Identify which cell holds the provided text, then report its [x, y] central coordinate. 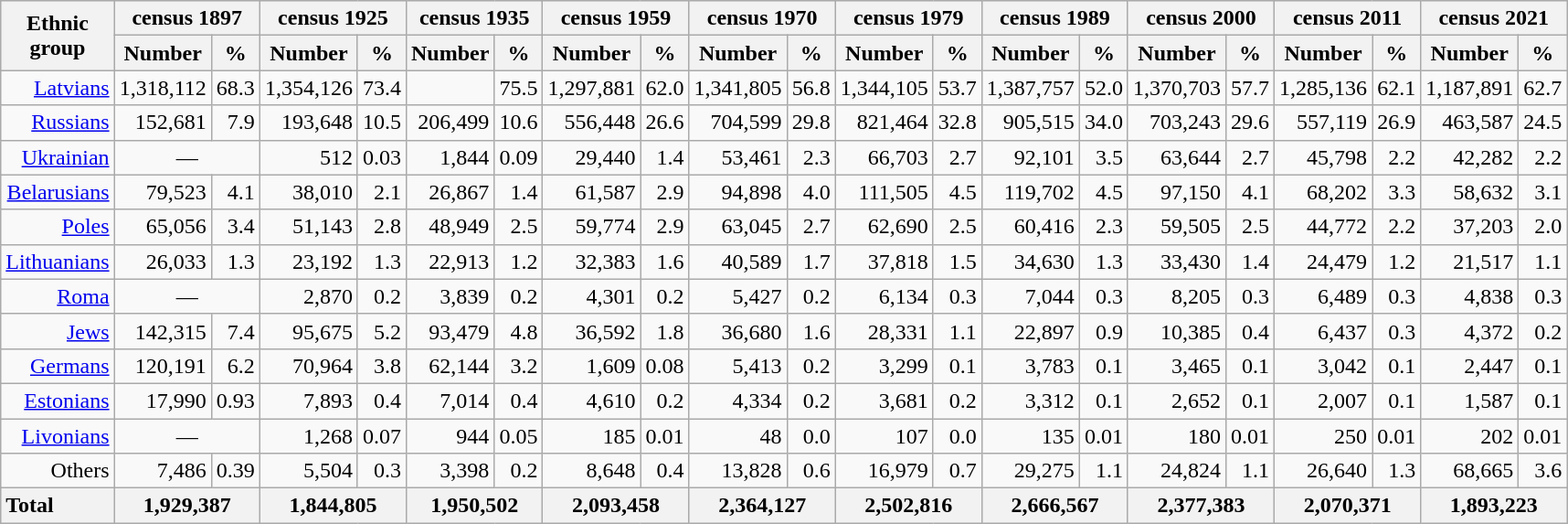
6.2 [236, 366]
1,950,502 [473, 506]
census 1897 [186, 18]
23,192 [309, 262]
21,517 [1469, 262]
58,632 [1469, 192]
36,592 [592, 331]
4,838 [1469, 296]
44,772 [1323, 227]
2,377,383 [1201, 506]
62.1 [1396, 88]
0.08 [665, 366]
8,205 [1177, 296]
3.3 [1396, 192]
2,364,127 [762, 506]
3,299 [885, 366]
95,675 [309, 331]
93,479 [450, 331]
5,504 [309, 471]
26,640 [1323, 471]
Belarusians [58, 192]
94,898 [738, 192]
census 1979 [908, 18]
37,818 [885, 262]
63,045 [738, 227]
2,070,371 [1348, 506]
944 [450, 436]
557,119 [1323, 123]
3,839 [450, 296]
1.8 [665, 331]
703,243 [1177, 123]
75.5 [519, 88]
29.8 [811, 123]
62,144 [450, 366]
2,447 [1469, 366]
1,187,891 [1469, 88]
34.0 [1104, 123]
7,044 [1031, 296]
Jews [58, 331]
22,897 [1031, 331]
6,489 [1323, 296]
3,398 [450, 471]
7.4 [236, 331]
463,587 [1469, 123]
97,150 [1177, 192]
10,385 [1177, 331]
census 1925 [333, 18]
704,599 [738, 123]
65,056 [163, 227]
3,312 [1031, 401]
1,297,881 [592, 88]
0.93 [236, 401]
3.6 [1542, 471]
Others [58, 471]
census 2000 [1201, 18]
Lithuanians [58, 262]
92,101 [1031, 157]
census 2011 [1348, 18]
1,387,757 [1031, 88]
1.5 [958, 262]
17,990 [163, 401]
48 [738, 436]
Livonians [58, 436]
Ethnicgroup [58, 36]
census 1959 [616, 18]
62.0 [665, 88]
32,383 [592, 262]
2,666,567 [1054, 506]
45,798 [1323, 157]
26.9 [1396, 123]
180 [1177, 436]
202 [1469, 436]
0.05 [519, 436]
1,268 [309, 436]
4.8 [519, 331]
73.4 [382, 88]
3.4 [236, 227]
66,703 [885, 157]
26,033 [163, 262]
53,461 [738, 157]
119,702 [1031, 192]
62.7 [1542, 88]
10.6 [519, 123]
57.7 [1250, 88]
1,370,703 [1177, 88]
Estonians [58, 401]
79,523 [163, 192]
Russians [58, 123]
3,465 [1177, 366]
0.03 [382, 157]
1,285,136 [1323, 88]
3.8 [382, 366]
250 [1323, 436]
26.6 [665, 123]
0.39 [236, 471]
42,282 [1469, 157]
905,515 [1031, 123]
2.0 [1542, 227]
census 1970 [762, 18]
10.5 [382, 123]
1,344,105 [885, 88]
6,134 [885, 296]
68,665 [1469, 471]
census 2021 [1494, 18]
52.0 [1104, 88]
62,690 [885, 227]
142,315 [163, 331]
4,334 [738, 401]
1,609 [592, 366]
38,010 [309, 192]
111,505 [885, 192]
53.7 [958, 88]
5,413 [738, 366]
48,949 [450, 227]
2,652 [1177, 401]
51,143 [309, 227]
1,844,805 [333, 506]
0.7 [958, 471]
61,587 [592, 192]
3.1 [1542, 192]
26,867 [450, 192]
59,505 [1177, 227]
8,648 [592, 471]
70,964 [309, 366]
185 [592, 436]
4,301 [592, 296]
3.5 [1104, 157]
2,007 [1323, 401]
0.07 [382, 436]
24,479 [1323, 262]
4.0 [811, 192]
63,644 [1177, 157]
107 [885, 436]
135 [1031, 436]
13,828 [738, 471]
census 1935 [473, 18]
24.5 [1542, 123]
40,589 [738, 262]
7,893 [309, 401]
28,331 [885, 331]
4,610 [592, 401]
22,913 [450, 262]
56.8 [811, 88]
2,502,816 [908, 506]
36,680 [738, 331]
1,354,126 [309, 88]
Poles [58, 227]
Total [58, 506]
1,587 [1469, 401]
1,341,805 [738, 88]
census 1989 [1054, 18]
1.7 [811, 262]
29,275 [1031, 471]
3.2 [519, 366]
152,681 [163, 123]
3,681 [885, 401]
2,093,458 [616, 506]
5.2 [382, 331]
68,202 [1323, 192]
7,486 [163, 471]
0.9 [1104, 331]
37,203 [1469, 227]
7.9 [236, 123]
16,979 [885, 471]
Latvians [58, 88]
29,440 [592, 157]
1,844 [450, 157]
32.8 [958, 123]
Ukrainian [58, 157]
2.8 [382, 227]
60,416 [1031, 227]
7,014 [450, 401]
1,318,112 [163, 88]
3,783 [1031, 366]
Roma [58, 296]
59,774 [592, 227]
0.6 [811, 471]
3,042 [1323, 366]
34,630 [1031, 262]
0.09 [519, 157]
821,464 [885, 123]
512 [309, 157]
2,870 [309, 296]
120,191 [163, 366]
68.3 [236, 88]
1,929,387 [186, 506]
24,824 [1177, 471]
193,648 [309, 123]
4,372 [1469, 331]
206,499 [450, 123]
29.6 [1250, 123]
556,448 [592, 123]
2.1 [382, 192]
6,437 [1323, 331]
Germans [58, 366]
1,893,223 [1494, 506]
5,427 [738, 296]
33,430 [1177, 262]
